Capture the cell that displays the provided text and extract its (x, y) central coordinate. 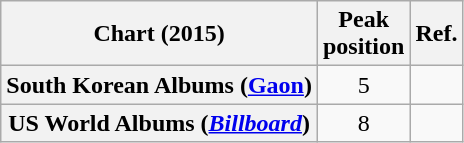
Peakposition (363, 34)
Chart (2015) (160, 34)
5 (363, 85)
US World Albums (Billboard) (160, 123)
South Korean Albums (Gaon) (160, 85)
Ref. (436, 34)
8 (363, 123)
